From the cell containing the given text, extract its center point as [X, Y] coordinate. 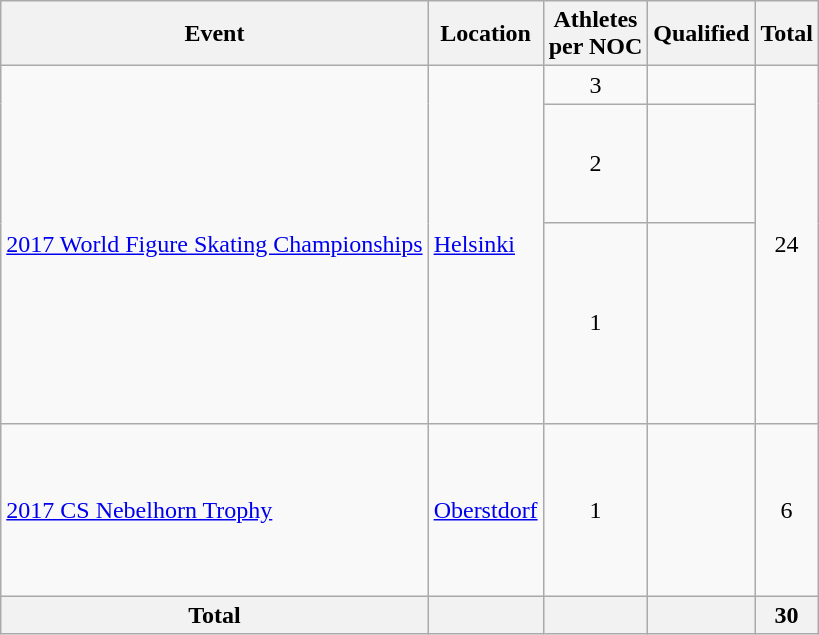
2 [596, 164]
Event [214, 34]
30 [787, 615]
Qualified [702, 34]
2017 CS Nebelhorn Trophy [214, 510]
Location [486, 34]
2017 World Figure Skating Championships [214, 244]
3 [596, 85]
6 [787, 510]
Helsinki [486, 244]
Athletes per NOC [596, 34]
24 [787, 244]
Oberstdorf [486, 510]
